Identify which cell holds the provided text, then report its [x, y] central coordinate. 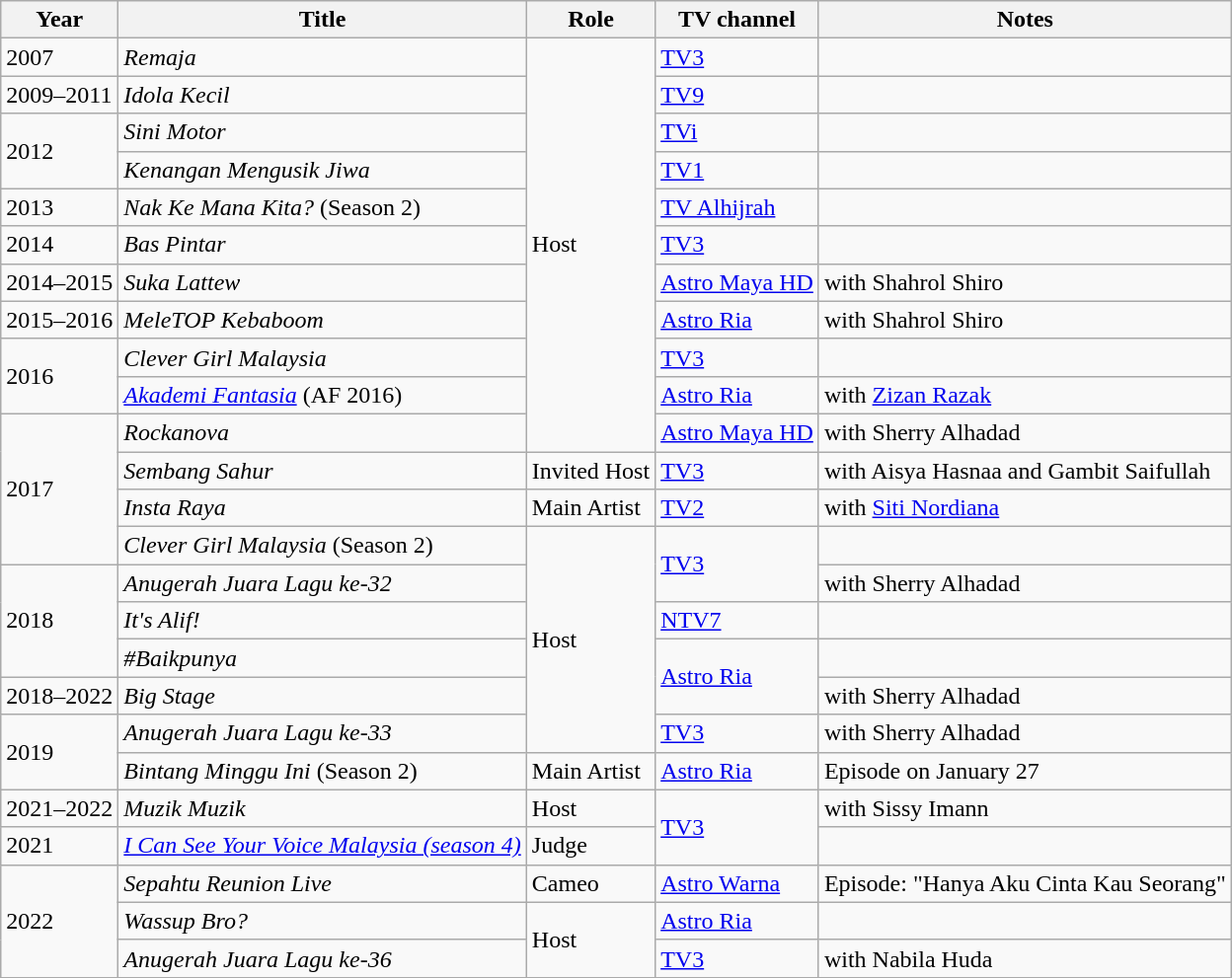
Invited Host [590, 471]
TV2 [737, 508]
Sepahtu Reunion Live [322, 883]
Notes [1025, 20]
Kenangan Mengusik Jiwa [322, 170]
2022 [59, 921]
2012 [59, 151]
2009–2011 [59, 95]
Akademi Fantasia (AF 2016) [322, 395]
Big Stage [322, 696]
Insta Raya [322, 508]
2018–2022 [59, 696]
Role [590, 20]
Bintang Minggu Ini (Season 2) [322, 771]
Remaja [322, 57]
2017 [59, 489]
MeleTOP Kebaboom [322, 320]
TV channel [737, 20]
NTV7 [737, 621]
with Siti Nordiana [1025, 508]
Sembang Sahur [322, 471]
Episode: "Hanya Aku Cinta Kau Seorang" [1025, 883]
with Zizan Razak [1025, 395]
Clever Girl Malaysia (Season 2) [322, 546]
TV1 [737, 170]
Idola Kecil [322, 95]
Suka Lattew [322, 282]
Title [322, 20]
Episode on January 27 [1025, 771]
with Nabila Huda [1025, 958]
Judge [590, 846]
I Can See Your Voice Malaysia (season 4) [322, 846]
2007 [59, 57]
2016 [59, 376]
2014–2015 [59, 282]
2019 [59, 752]
Cameo [590, 883]
with Aisya Hasnaa and Gambit Saifullah [1025, 471]
with Sissy Imann [1025, 808]
Anugerah Juara Lagu ke-36 [322, 958]
Wassup Bro? [322, 921]
Nak Ke Mana Kita? (Season 2) [322, 207]
2013 [59, 207]
Clever Girl Malaysia [322, 357]
Anugerah Juara Lagu ke-33 [322, 733]
2018 [59, 621]
TVi [737, 132]
2021–2022 [59, 808]
Year [59, 20]
Muzik Muzik [322, 808]
Astro Warna [737, 883]
2021 [59, 846]
2015–2016 [59, 320]
#Baikpunya [322, 658]
Rockanova [322, 432]
Sini Motor [322, 132]
Bas Pintar [322, 245]
Anugerah Juara Lagu ke-32 [322, 583]
It's Alif! [322, 621]
2014 [59, 245]
TV9 [737, 95]
TV Alhijrah [737, 207]
